Identify which cell holds the provided text, then report its [X, Y] central coordinate. 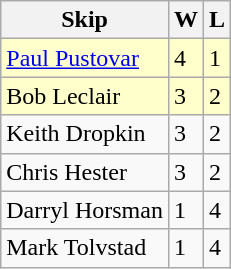
L [218, 20]
Paul Pustovar [85, 58]
Bob Leclair [85, 96]
Darryl Horsman [85, 210]
Chris Hester [85, 172]
Mark Tolvstad [85, 248]
W [186, 20]
Keith Dropkin [85, 134]
Skip [85, 20]
